Return the [x, y] coordinate for the center point of the cell that contains the specified text.  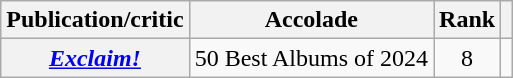
8 [468, 58]
50 Best Albums of 2024 [311, 58]
Accolade [311, 20]
Publication/critic [95, 20]
Exclaim! [95, 58]
Rank [468, 20]
